Pinpoint the cell where the given text exists, returning its (x, y) midpoint coordinate. 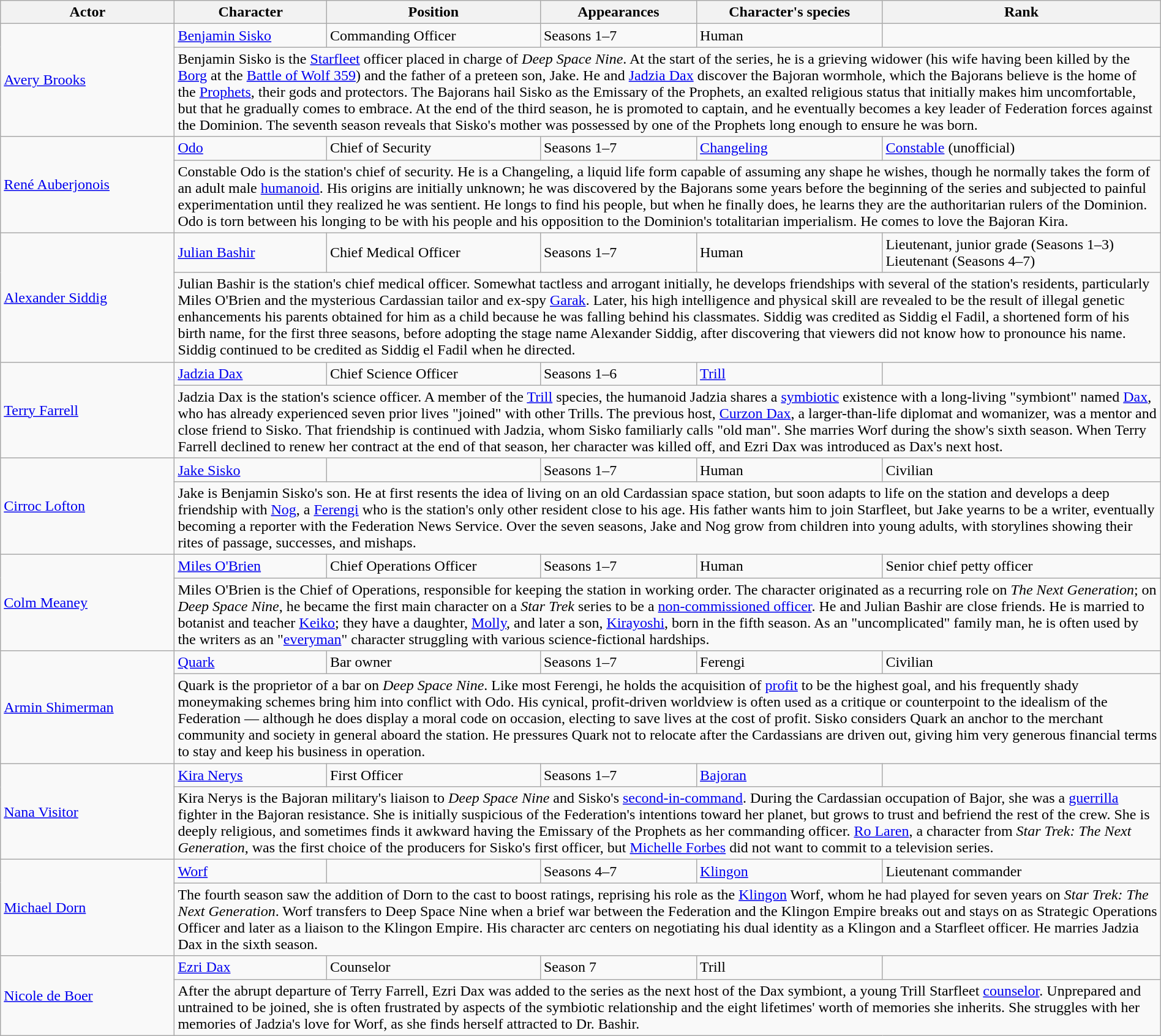
Ezri Dax (251, 967)
Armin Shimerman (88, 707)
Actor (88, 12)
Seasons 1–6 (618, 373)
Worf (251, 871)
Chief Operations Officer (434, 566)
Miles O'Brien (251, 566)
Ferengi (790, 663)
Character's species (790, 12)
Alexander Siddig (88, 298)
Season 7 (618, 967)
Michael Dorn (88, 907)
Kira Nerys (251, 775)
Constable (unofficial) (1021, 148)
Counselor (434, 967)
Character (251, 12)
Nicole de Boer (88, 996)
Jadzia Dax (251, 373)
Terry Farrell (88, 410)
Changeling (790, 148)
Position (434, 12)
René Auberjonois (88, 185)
Bajoran (790, 775)
Benjamin Sisko (251, 36)
Senior chief petty officer (1021, 566)
Chief Science Officer (434, 373)
Seasons 4–7 (618, 871)
Bar owner (434, 663)
Quark (251, 663)
Commanding Officer (434, 36)
Colm Meaney (88, 602)
Lieutenant commander (1021, 871)
Rank (1021, 12)
Odo (251, 148)
Avery Brooks (88, 80)
Julian Bashir (251, 252)
Chief of Security (434, 148)
Klingon (790, 871)
Chief Medical Officer (434, 252)
Lieutenant, junior grade (Seasons 1–3)Lieutenant (Seasons 4–7) (1021, 252)
Cirroc Lofton (88, 506)
Nana Visitor (88, 812)
Appearances (618, 12)
First Officer (434, 775)
Jake Sisko (251, 470)
